Capture the cell that displays the provided text and extract its [x, y] central coordinate. 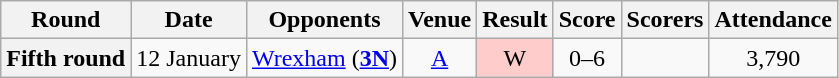
Scorers [665, 20]
0–6 [587, 58]
Date [189, 20]
12 January [189, 58]
W [515, 58]
Round [66, 20]
Fifth round [66, 58]
Opponents [324, 20]
A [439, 58]
3,790 [773, 58]
Result [515, 20]
Wrexham (3N) [324, 58]
Venue [439, 20]
Attendance [773, 20]
Score [587, 20]
